Search for the cell housing the specified text and yield its [x, y] center coordinate. 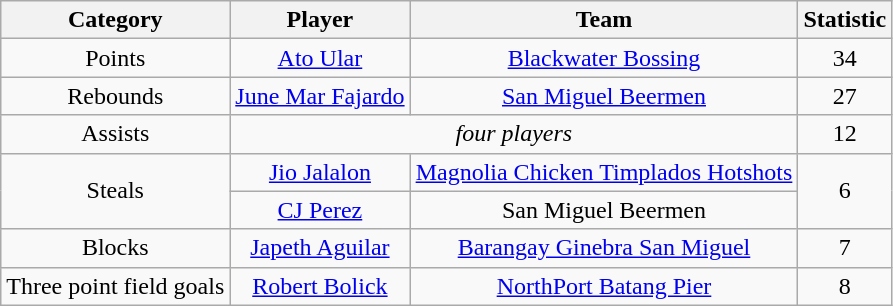
12 [845, 134]
Assists [116, 134]
NorthPort Batang Pier [604, 286]
CJ Perez [320, 210]
Statistic [845, 20]
Player [320, 20]
Points [116, 58]
Blocks [116, 248]
Ato Ular [320, 58]
Barangay Ginebra San Miguel [604, 248]
6 [845, 191]
7 [845, 248]
Magnolia Chicken Timplados Hotshots [604, 172]
34 [845, 58]
Blackwater Bossing [604, 58]
Three point field goals [116, 286]
Japeth Aguilar [320, 248]
Steals [116, 191]
four players [514, 134]
Jio Jalalon [320, 172]
June Mar Fajardo [320, 96]
Category [116, 20]
27 [845, 96]
Robert Bolick [320, 286]
Rebounds [116, 96]
Team [604, 20]
8 [845, 286]
